Search for the cell housing the specified text and yield its [X, Y] center coordinate. 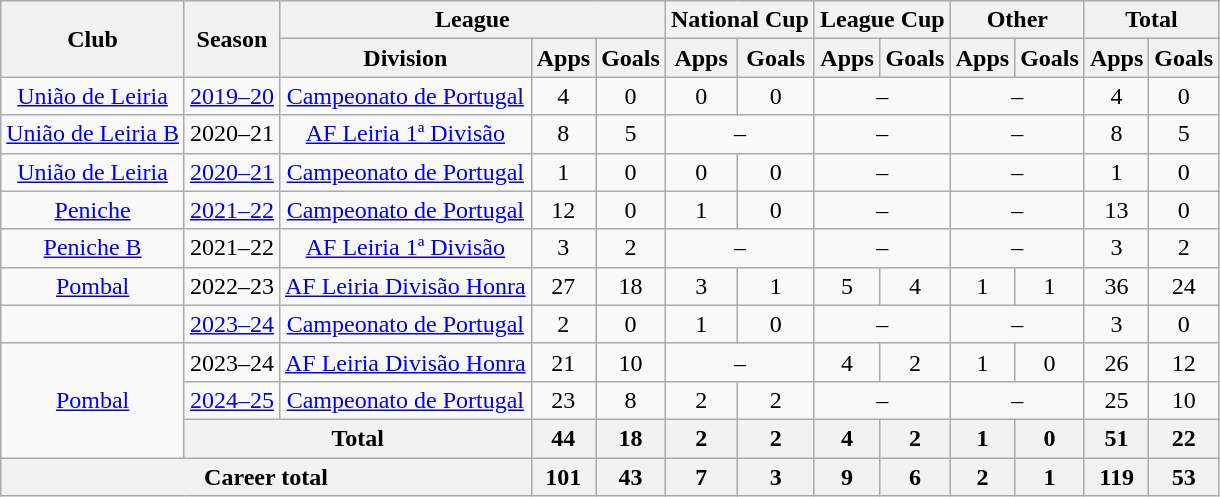
53 [1184, 477]
Peniche [93, 210]
26 [1116, 362]
25 [1116, 400]
2024–25 [232, 400]
Club [93, 39]
36 [1116, 286]
Peniche B [93, 248]
23 [563, 400]
National Cup [740, 20]
League Cup [882, 20]
119 [1116, 477]
6 [916, 477]
7 [701, 477]
Other [1017, 20]
2019–20 [232, 96]
League [472, 20]
43 [631, 477]
União de Leiria B [93, 134]
27 [563, 286]
51 [1116, 438]
9 [846, 477]
44 [563, 438]
Season [232, 39]
Career total [266, 477]
13 [1116, 210]
2022–23 [232, 286]
101 [563, 477]
Division [405, 58]
24 [1184, 286]
22 [1184, 438]
21 [563, 362]
